Return the [X, Y] coordinate for the center point of the cell that contains the specified text.  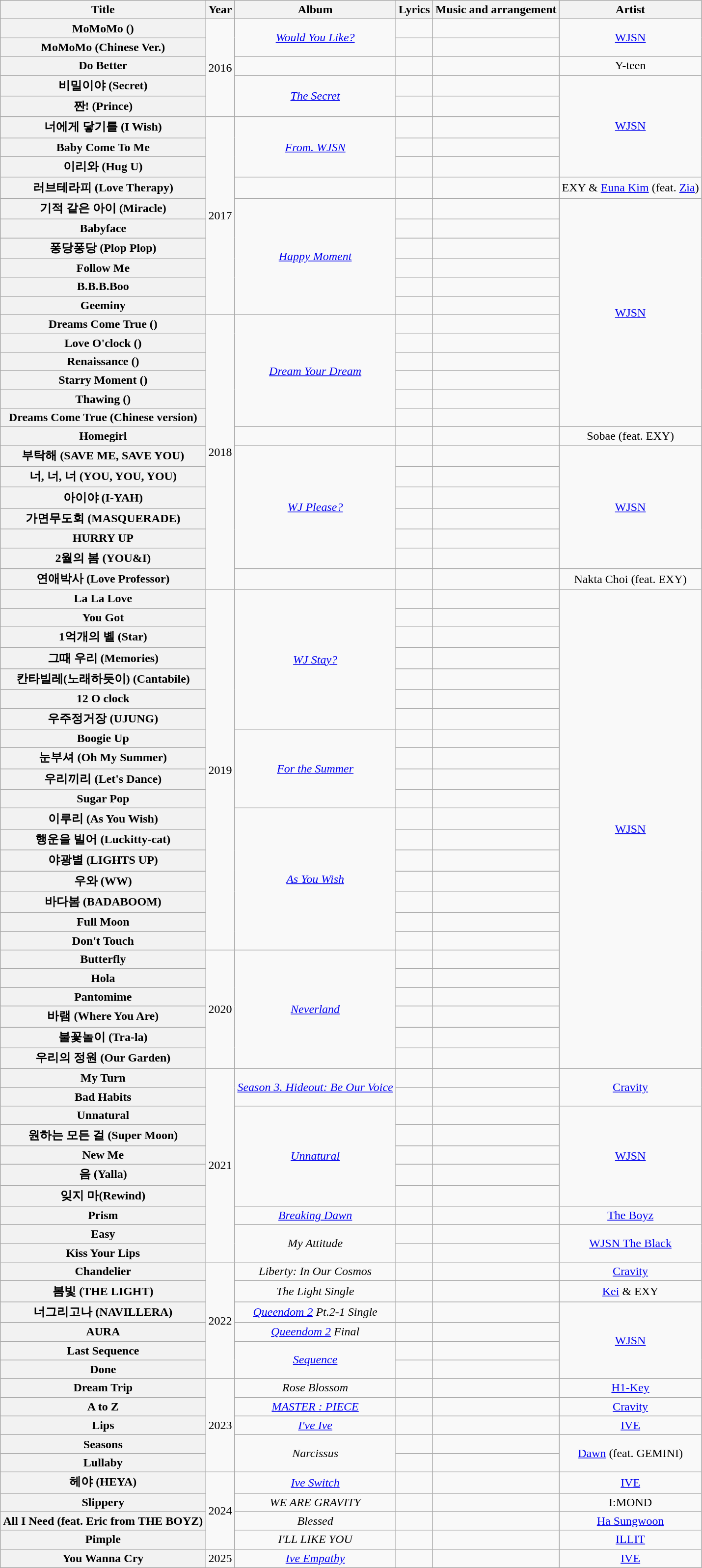
As You Wish [315, 879]
우리의 정원 (Our Garden) [103, 1058]
12 O clock [103, 699]
칸타빌레(노래하듯이) (Cantabile) [103, 679]
The Boyz [630, 1216]
My Attitude [315, 1244]
2월의 봄 (YOU&I) [103, 558]
Dawn (feat. GEMINI) [630, 1453]
비밀이야 (Secret) [103, 85]
Hola [103, 978]
H1-Key [630, 1388]
Would You Like? [315, 38]
연애박사 (Love Professor) [103, 579]
Sobae (feat. EXY) [630, 436]
Full Moon [103, 922]
Blessed [315, 1521]
너그리고나 (NAVILLERA) [103, 1312]
아이야 (I-YAH) [103, 498]
우주정거장 (UJUNG) [103, 718]
2018 [220, 452]
Prism [103, 1216]
Done [103, 1369]
가면무도회 (MASQUERADE) [103, 518]
1억개의 볠 (Star) [103, 637]
Kei & EXY [630, 1292]
Y-teen [630, 66]
Sequence [315, 1360]
Slippery [103, 1502]
Renaissance () [103, 361]
봄빛 (THE LIGHT) [103, 1292]
2022 [220, 1320]
MoMoMo () [103, 28]
B.B.B.Boo [103, 287]
Dreams Come True () [103, 324]
원하는 모든 걸 (Super Moon) [103, 1136]
Lyrics [414, 10]
러브테라피 (Love Therapy) [103, 187]
Last Sequence [103, 1351]
Easy [103, 1234]
I've Ive [315, 1425]
Chandelier [103, 1272]
불꽃놀이 (Tra-la) [103, 1037]
The Light Single [315, 1292]
The Secret [315, 96]
New Me [103, 1155]
Season 3. Hideout: Be Our Voice [315, 1088]
Dream Trip [103, 1388]
야광별 (LIGHTS UP) [103, 861]
All I Need (feat. Eric from THE BOYZ) [103, 1521]
2024 [220, 1511]
행운을 빌어 (Luckitty-cat) [103, 839]
Sugar Pop [103, 799]
Boogie Up [103, 739]
너에게 닿기를 (I Wish) [103, 128]
Ive Empathy [315, 1558]
Love O'clock () [103, 343]
WE ARE GRAVITY [315, 1502]
부탁해 (SAVE ME, SAVE YOU) [103, 456]
2019 [220, 770]
이루리 (As You Wish) [103, 819]
2025 [220, 1558]
WJSN The Black [630, 1244]
2016 [220, 68]
My Turn [103, 1078]
Follow Me [103, 268]
Bad Habits [103, 1097]
Don't Touch [103, 941]
HURRY UP [103, 538]
AURA [103, 1332]
그때 우리 (Memories) [103, 659]
2021 [220, 1166]
Butterfly [103, 959]
2020 [220, 1010]
Ha Sungwoon [630, 1521]
2023 [220, 1425]
Starry Moment () [103, 380]
I:MOND [630, 1502]
Narcissus [315, 1453]
EXY & Euna Kim (feat. Zia) [630, 187]
Happy Moment [315, 256]
Title [103, 10]
Ive Switch [315, 1482]
Homegirl [103, 436]
Babyface [103, 228]
우리끼리 (Let's Dance) [103, 779]
잊지 마(Rewind) [103, 1196]
Queendom 2 Final [315, 1332]
A to Z [103, 1407]
Dreams Come True (Chinese version) [103, 418]
La La Love [103, 599]
Lullaby [103, 1462]
바다봄 (BADABOOM) [103, 902]
MoMoMo (Chinese Ver.) [103, 47]
ILLIT [630, 1540]
Pantomime [103, 997]
WJ Stay? [315, 659]
우와 (WW) [103, 881]
Year [220, 10]
퐁당퐁당 (Plop Plop) [103, 248]
I'LL LIKE YOU [315, 1540]
You Got [103, 617]
Thawing () [103, 399]
Artist [630, 10]
너, 너, 너 (YOU, YOU, YOU) [103, 477]
Breaking Dawn [315, 1216]
Lips [103, 1425]
Nakta Choi (feat. EXY) [630, 579]
Do Better [103, 66]
Dream Your Dream [315, 371]
2017 [220, 216]
WJ Please? [315, 507]
Album [315, 10]
Liberty: In Our Cosmos [315, 1272]
음 (Yalla) [103, 1175]
For the Summer [315, 769]
From. WJSN [315, 147]
Geeminy [103, 305]
Queendom 2 Pt.2-1 Single [315, 1312]
기적 같은 아이 (Miracle) [103, 209]
Music and arrangement [496, 10]
Neverland [315, 1010]
Kiss Your Lips [103, 1253]
짠! (Prince) [103, 107]
헤야 (HEYA) [103, 1482]
이리와 (Hug U) [103, 167]
MASTER : PIECE [315, 1407]
Rose Blossom [315, 1388]
You Wanna Cry [103, 1558]
바램 (Where You Are) [103, 1017]
Pimple [103, 1540]
Seasons [103, 1444]
눈부셔 (Oh My Summer) [103, 759]
Baby Come To Me [103, 147]
